Determine the (x, y) coordinate at the center of the cell enclosing the given text.  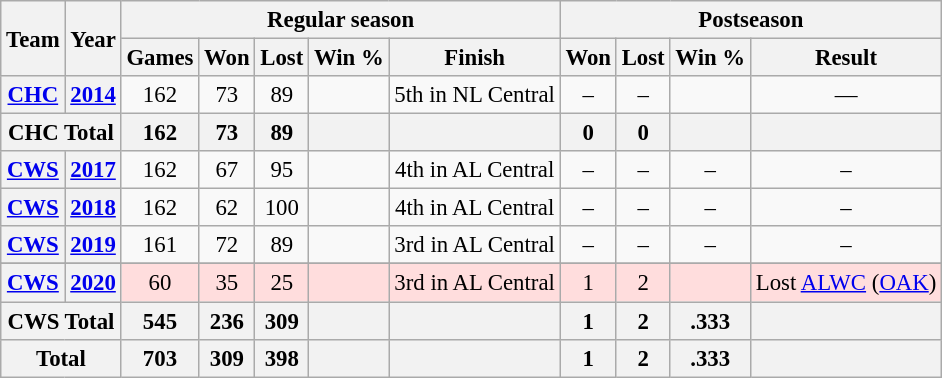
Total (61, 358)
CHC (33, 95)
25 (282, 283)
2014 (93, 95)
545 (160, 321)
Finish (474, 58)
Team (33, 38)
72 (227, 245)
161 (160, 245)
2017 (93, 170)
CHC Total (61, 133)
398 (282, 358)
2019 (93, 245)
62 (227, 208)
Year (93, 38)
100 (282, 208)
CWS Total (61, 321)
Regular season (340, 20)
703 (160, 358)
Lost ALWC (OAK) (846, 283)
5th in NL Central (474, 95)
60 (160, 283)
Games (160, 58)
67 (227, 170)
2020 (93, 283)
— (846, 95)
2018 (93, 208)
95 (282, 170)
236 (227, 321)
Postseason (750, 20)
Result (846, 58)
35 (227, 283)
